Extract the [X, Y] coordinate from the center of the cell holding the provided text.  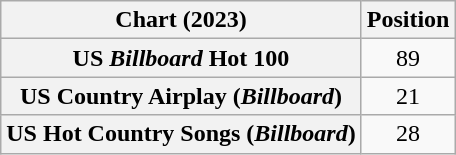
21 [408, 96]
Chart (2023) [181, 20]
US Country Airplay (Billboard) [181, 96]
Position [408, 20]
28 [408, 134]
US Hot Country Songs (Billboard) [181, 134]
89 [408, 58]
US Billboard Hot 100 [181, 58]
